Find where the given text appears and provide that cell's center as (x, y) coordinate. 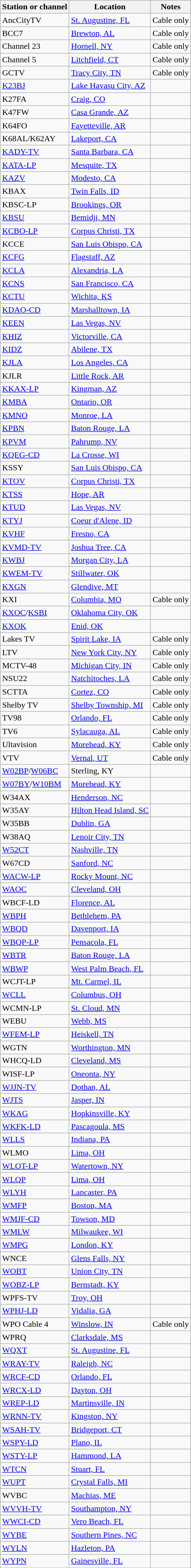
WSTY-LP (35, 1456)
Hammond, LA (110, 1456)
WPO Cable 4 (35, 1324)
Glens Falls, NY (110, 1258)
SCTTA (35, 692)
Sylacauga, AL (110, 731)
W38AQ (35, 837)
Brookings, OR (110, 205)
KTOV (35, 481)
Mt. Carmel, IL (110, 981)
WPHJ-LD (35, 1311)
KPBN (35, 428)
W35BB (35, 824)
Martinsville, IN (110, 1403)
WGTN (35, 1048)
Joshua Tree, CA (110, 547)
Machias, ME (110, 1495)
Vero Beach, FL (110, 1522)
KAZV (35, 178)
Vidalia, GA (110, 1311)
WCLL (35, 995)
Twin Falls, ID (110, 191)
W35AY (35, 810)
Brewton, AL (110, 33)
KATA-LP (35, 165)
NSU22 (35, 679)
WRCF-CD (35, 1377)
Location (110, 7)
KCFG (35, 257)
Morgan City, LA (110, 560)
WRCX-LD (35, 1390)
WKAG (35, 1113)
KXI (35, 600)
Indiana, PA (110, 1140)
KMBA (35, 402)
KSSY (35, 468)
Fresno, CA (110, 534)
KBAX (35, 191)
West Palm Beach, FL (110, 968)
Pahrump, NV (110, 442)
Modesto, CA (110, 178)
WBWP (35, 968)
K68AL/K62AY (35, 138)
WRAY-TV (35, 1363)
WKFK-LD (35, 1126)
AncCityTV (35, 20)
Lenoir City, TN (110, 837)
Heiskell, TN (110, 1034)
Notes (171, 7)
WVBC (35, 1495)
Craig, CO (110, 99)
La Crosse, WI (110, 455)
Raleigh, NC (110, 1363)
Sterling, KY (110, 771)
WBTR (35, 955)
KJLR (35, 375)
KCCE (35, 244)
WMFP (35, 1205)
KPVM (35, 442)
KCNS (35, 283)
Jasper, IN (110, 1100)
W52CT (35, 850)
KJLA (35, 362)
WLQP (35, 1179)
K47FW (35, 112)
Cortez, CO (110, 692)
KTSS (35, 494)
Cleveland, MS (110, 1061)
Spirit Lake, IA (110, 639)
Vernal, UT (110, 758)
Crystal Falls, MI (110, 1482)
Hope, AR (110, 494)
Santa Barbara, CA (110, 152)
Stillwater, OK (110, 573)
WTCN (35, 1469)
Rocky Mount, NC (110, 876)
GCTV (35, 73)
KWBJ (35, 560)
Channel 5 (35, 60)
Webb, MS (110, 1021)
Los Angeles, CA (110, 362)
KMNO (35, 415)
Lakes TV (35, 639)
WJJN-TV (35, 1087)
WBPH (35, 916)
VTV (35, 758)
LTV (35, 652)
Winslow, IN (110, 1324)
KBSC-LP (35, 205)
Ultavision (35, 744)
WUPT (35, 1482)
TV6 (35, 731)
Hilton Head Island, SC (110, 810)
WPRQ (35, 1337)
WMPG (35, 1245)
WYBE (35, 1535)
Little Rock, AR (110, 375)
WMJF-CD (35, 1218)
KCBO-LP (35, 231)
Plano, IL (110, 1443)
WEBU (35, 1021)
Bethlehem, PA (110, 916)
Southern Pines, NC (110, 1535)
WYPN (35, 1561)
Towson, MD (110, 1218)
KBSU (35, 218)
KWEM-TV (35, 573)
Hornell, NY (110, 46)
WSPY-LD (35, 1443)
Hopkinsville, KY (110, 1113)
Davenport, IA (110, 929)
Flagstaff, AZ (110, 257)
Florence, AL (110, 903)
Pensacola, FL (110, 942)
Station or channel (35, 7)
WBQP-LP (35, 942)
KHIZ (35, 336)
MCTV-48 (35, 665)
Glendive, MT (110, 587)
WMLW (35, 1232)
K64FO (35, 125)
Lancaster, PA (110, 1192)
New York City, NY (110, 652)
Sanford, NC (110, 863)
Shelby TV (35, 705)
WACW-LP (35, 876)
W07BY/W10BM (35, 784)
Dublin, GA (110, 824)
London, KY (110, 1245)
Tracy City, TN (110, 73)
Henderson, NC (110, 797)
Monroe, LA (110, 415)
WFEM-LP (35, 1034)
Gainesville, FL (110, 1561)
Cleveland, OH (110, 889)
Bemidji, MN (110, 218)
KVHF (35, 534)
Litchfield, CT (110, 60)
Clarksdale, MS (110, 1337)
WISF-LP (35, 1074)
KCTU (35, 297)
WQXT (35, 1350)
Enid, OK (110, 626)
WWCI-CD (35, 1522)
WREP-LD (35, 1403)
Columbus, OH (110, 995)
WJTS (35, 1100)
Michigan City, IN (110, 665)
KVMD-TV (35, 547)
W67CD (35, 863)
Lakeport, CA (110, 138)
Mesquite, TX (110, 165)
WVVH-TV (35, 1508)
Casa Grande, AZ (110, 112)
Wichita, KS (110, 297)
KADY-TV (35, 152)
Boston, MA (110, 1205)
KTUD (35, 507)
WLOT-LP (35, 1166)
WBCF-LD (35, 903)
Natchitoches, LA (110, 679)
W34AX (35, 797)
KXOK (35, 626)
Columbia, MO (110, 600)
KKAX-LP (35, 389)
Bridgeport, CT (110, 1430)
KIDZ (35, 349)
Stuart, FL (110, 1469)
Kingston, NY (110, 1416)
WBQD (35, 929)
Hazleton, PA (110, 1548)
KTYJ (35, 520)
WPFS-TV (35, 1298)
BCC7 (35, 33)
WAOC (35, 889)
KCLA (35, 270)
KQEG-CD (35, 455)
KDAO-CD (35, 310)
Nashville, TN (110, 850)
Oneonta, NY (110, 1074)
San Francisco, CA (110, 283)
Fayetteville, AR (110, 125)
KXOC/KSBI (35, 613)
Milwaukee, WI (110, 1232)
Watertown, NY (110, 1166)
Abilene, TX (110, 349)
WCMN-LP (35, 1008)
Worthington, MN (110, 1048)
Southampton, NY (110, 1508)
Oklahoma City, OK (110, 613)
Marshalltown, IA (110, 310)
St. Cloud, MN (110, 1008)
Lake Havasu City, AZ (110, 86)
WLMO (35, 1153)
WYLN (35, 1548)
Dayton, OH (110, 1390)
WSAH-TV (35, 1430)
WHCQ-LD (35, 1061)
Dothan, AL (110, 1087)
Bernstadt, KY (110, 1285)
WOBT (35, 1271)
TV98 (35, 718)
K23BJ (35, 86)
Alexandria, LA (110, 270)
WCJT-LP (35, 981)
Shelby Township, MI (110, 705)
WRNN-TV (35, 1416)
KXGN (35, 587)
Pascagoula, MS (110, 1126)
KEEN (35, 323)
WLLS (35, 1140)
WNCE (35, 1258)
Kingman, AZ (110, 389)
K27FA (35, 99)
Ontario, OR (110, 402)
Union City, TN (110, 1271)
Coeur d'Alene, ID (110, 520)
Troy, OH (110, 1298)
W02BP/W06BC (35, 771)
WOBZ-LP (35, 1285)
Victorville, CA (110, 336)
WLYH (35, 1192)
Channel 23 (35, 46)
